Identify which cell holds the provided text, then report its [X, Y] central coordinate. 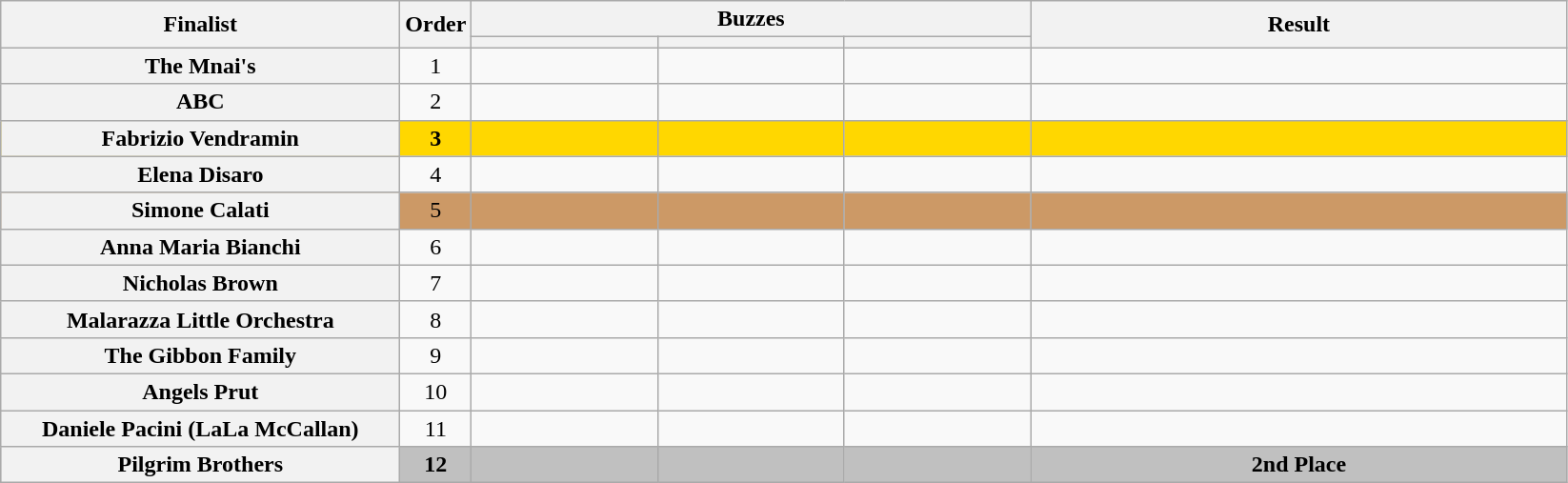
8 [436, 319]
Daniele Pacini (LaLa McCallan) [200, 428]
2nd Place [1299, 465]
Order [436, 25]
Finalist [200, 25]
Malarazza Little Orchestra [200, 319]
4 [436, 174]
10 [436, 392]
12 [436, 465]
Elena Disaro [200, 174]
7 [436, 283]
Fabrizio Vendramin [200, 138]
5 [436, 211]
Anna Maria Bianchi [200, 247]
Pilgrim Brothers [200, 465]
The Mnai's [200, 66]
11 [436, 428]
Simone Calati [200, 211]
9 [436, 355]
3 [436, 138]
The Gibbon Family [200, 355]
Buzzes [751, 19]
Angels Prut [200, 392]
1 [436, 66]
Result [1299, 25]
2 [436, 102]
Nicholas Brown [200, 283]
ABC [200, 102]
6 [436, 247]
